Locate the cell with the specified text and output its [X, Y] center coordinate. 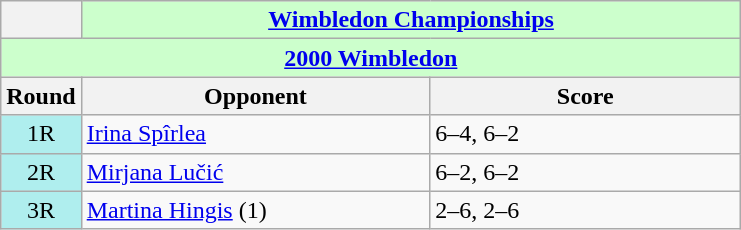
Opponent [256, 96]
2R [41, 172]
Score [586, 96]
2–6, 2–6 [586, 210]
1R [41, 134]
Wimbledon Championships [411, 20]
6–2, 6–2 [586, 172]
Round [41, 96]
2000 Wimbledon [371, 58]
Irina Spîrlea [256, 134]
6–4, 6–2 [586, 134]
Mirjana Lučić [256, 172]
3R [41, 210]
Martina Hingis (1) [256, 210]
